Detect which cell encompasses the target text, then output its [x, y] center coordinate. 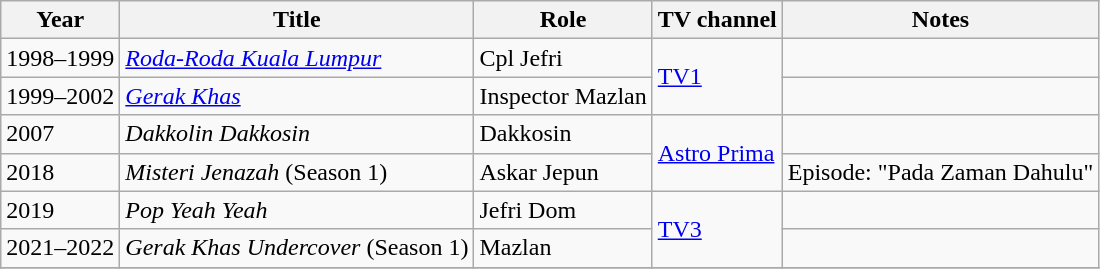
Roda-Roda Kuala Lumpur [297, 58]
Askar Jepun [563, 172]
Astro Prima [717, 153]
2007 [60, 134]
Gerak Khas [297, 96]
Jefri Dom [563, 210]
TV1 [717, 77]
Role [563, 20]
TV3 [717, 229]
Gerak Khas Undercover (Season 1) [297, 248]
Inspector Mazlan [563, 96]
Mazlan [563, 248]
Episode: "Pada Zaman Dahulu" [940, 172]
2018 [60, 172]
TV channel [717, 20]
2019 [60, 210]
Misteri Jenazah (Season 1) [297, 172]
2021–2022 [60, 248]
Pop Yeah Yeah [297, 210]
1998–1999 [60, 58]
Cpl Jefri [563, 58]
Dakkosin [563, 134]
1999–2002 [60, 96]
Notes [940, 20]
Title [297, 20]
Year [60, 20]
Dakkolin Dakkosin [297, 134]
